Return the (X, Y) coordinate for the center point of the cell that contains the specified text.  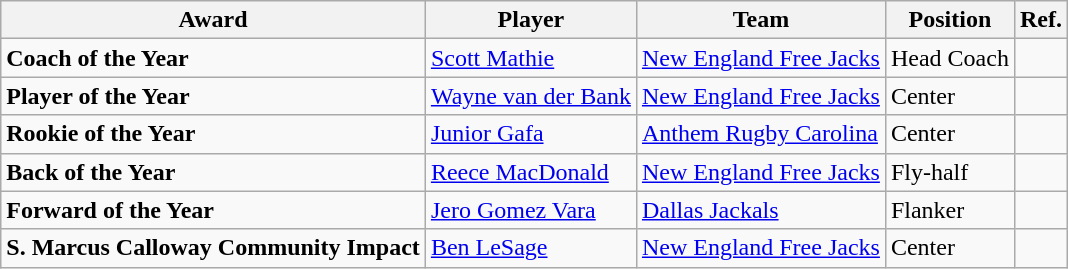
Team (760, 20)
Junior Gafa (530, 134)
Dallas Jackals (760, 210)
Ref. (1040, 20)
Anthem Rugby Carolina (760, 134)
Jero Gomez Vara (530, 210)
Head Coach (950, 58)
Forward of the Year (214, 210)
Reece MacDonald (530, 172)
Ben LeSage (530, 248)
Wayne van der Bank (530, 96)
Coach of the Year (214, 58)
Position (950, 20)
Scott Mathie (530, 58)
Back of the Year (214, 172)
Flanker (950, 210)
Rookie of the Year (214, 134)
Fly-half (950, 172)
S. Marcus Calloway Community Impact (214, 248)
Award (214, 20)
Player of the Year (214, 96)
Player (530, 20)
